Determine the [X, Y] coordinate at the center of the cell enclosing the given text.  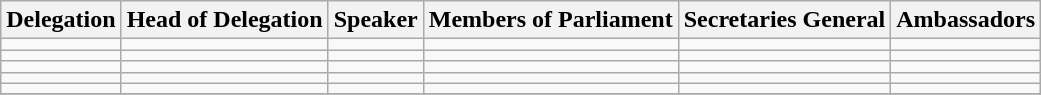
Speaker [376, 20]
Head of Delegation [224, 20]
Delegation [61, 20]
Secretaries General [784, 20]
Ambassadors [966, 20]
Members of Parliament [550, 20]
